Return the [x, y] coordinate for the center point of the cell that contains the specified text.  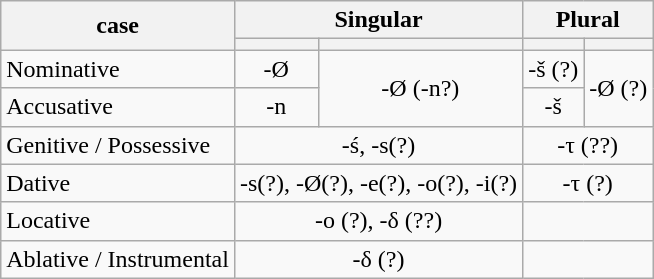
Genitive / Possessive [118, 145]
-Ø [276, 69]
-Ø (?) [618, 88]
Dative [118, 183]
-š [554, 107]
Locative [118, 221]
-τ (??) [588, 145]
Ablative / Instrumental [118, 259]
Nominative [118, 69]
-ś, -s(?) [378, 145]
Plural [588, 20]
-τ (?) [588, 183]
-δ (?) [378, 259]
-š (?) [554, 69]
case [118, 26]
-o (?), -δ (??) [378, 221]
-n [276, 107]
Accusative [118, 107]
-Ø (-n?) [420, 88]
-s(?), -Ø(?), -e(?), -o(?), -i(?) [378, 183]
Singular [378, 20]
